For the text-containing cell, return its midpoint in (X, Y) coordinate format. 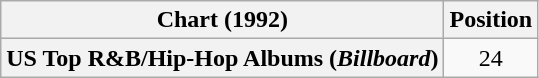
Position (491, 20)
US Top R&B/Hip-Hop Albums (Billboard) (222, 58)
24 (491, 58)
Chart (1992) (222, 20)
